Provide the (X, Y) coordinate of the cell's center where the given text is located.  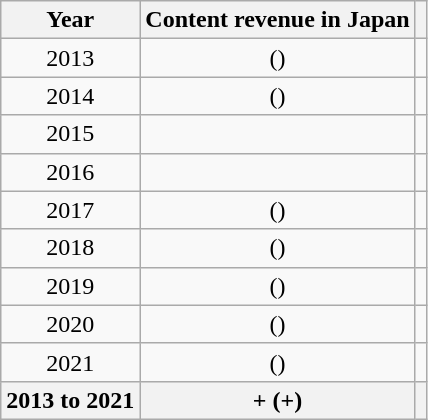
2016 (70, 172)
+ (+) (278, 400)
2013 (70, 58)
Year (70, 20)
2014 (70, 96)
2013 to 2021 (70, 400)
2021 (70, 362)
2020 (70, 324)
2018 (70, 248)
2015 (70, 134)
Content revenue in Japan (278, 20)
2017 (70, 210)
2019 (70, 286)
